From the cell containing the given text, extract its center point as (x, y) coordinate. 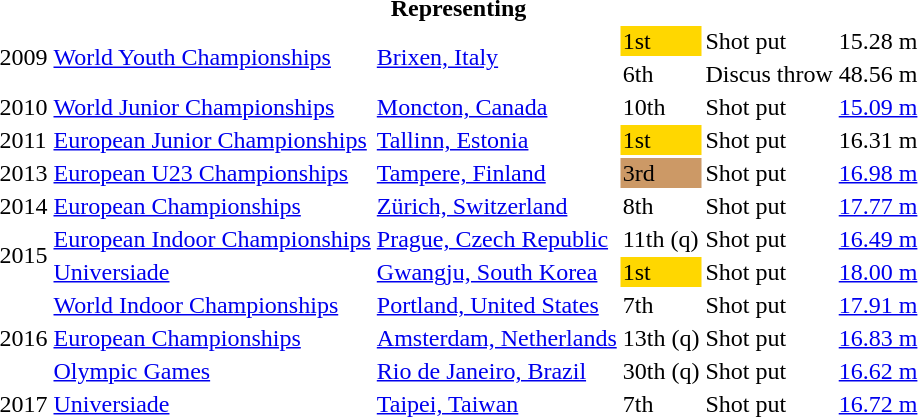
Gwangju, South Korea (496, 272)
Zürich, Switzerland (496, 206)
Tampere, Finland (496, 173)
European Indoor Championships (212, 239)
European U23 Championships (212, 173)
European Junior Championships (212, 140)
World Indoor Championships (212, 305)
Prague, Czech Republic (496, 239)
World Junior Championships (212, 107)
Tallinn, Estonia (496, 140)
8th (661, 206)
13th (q) (661, 338)
11th (q) (661, 239)
Rio de Janeiro, Brazil (496, 371)
6th (661, 74)
Discus throw (769, 74)
7th (661, 305)
Portland, United States (496, 305)
Universiade (212, 272)
10th (661, 107)
Moncton, Canada (496, 107)
Amsterdam, Netherlands (496, 338)
World Youth Championships (212, 58)
Brixen, Italy (496, 58)
3rd (661, 173)
30th (q) (661, 371)
Olympic Games (212, 371)
